Locate the cell with the specified text and output its [X, Y] center coordinate. 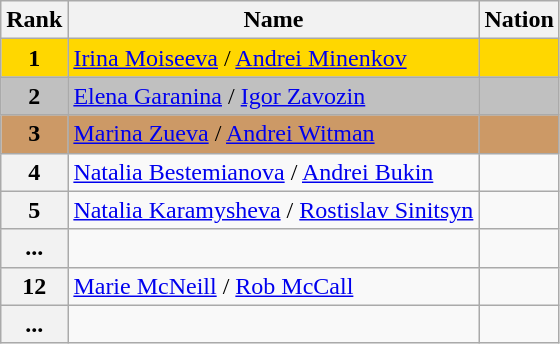
Natalia Karamysheva / Rostislav Sinitsyn [274, 210]
Elena Garanina / Igor Zavozin [274, 96]
3 [34, 134]
Marina Zueva / Andrei Witman [274, 134]
1 [34, 58]
5 [34, 210]
12 [34, 286]
Rank [34, 20]
Nation [519, 20]
4 [34, 172]
Marie McNeill / Rob McCall [274, 286]
Name [274, 20]
Irina Moiseeva / Andrei Minenkov [274, 58]
Natalia Bestemianova / Andrei Bukin [274, 172]
2 [34, 96]
